From the cell containing the given text, extract its center point as [x, y] coordinate. 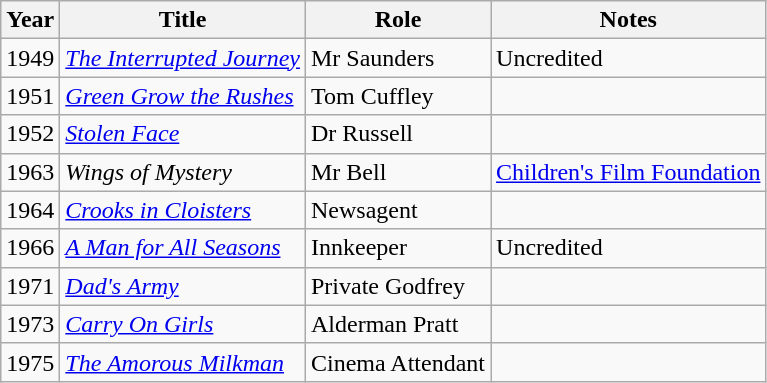
1949 [30, 58]
A Man for All Seasons [183, 248]
Year [30, 20]
1964 [30, 210]
Green Grow the Rushes [183, 96]
Crooks in Cloisters [183, 210]
Mr Saunders [398, 58]
1952 [30, 134]
Dad's Army [183, 286]
1973 [30, 324]
The Interrupted Journey [183, 58]
Children's Film Foundation [628, 172]
1971 [30, 286]
Mr Bell [398, 172]
1966 [30, 248]
1951 [30, 96]
Private Godfrey [398, 286]
Cinema Attendant [398, 362]
Wings of Mystery [183, 172]
Dr Russell [398, 134]
Newsagent [398, 210]
Tom Cuffley [398, 96]
Innkeeper [398, 248]
The Amorous Milkman [183, 362]
Alderman Pratt [398, 324]
1975 [30, 362]
Role [398, 20]
Notes [628, 20]
Title [183, 20]
1963 [30, 172]
Carry On Girls [183, 324]
Stolen Face [183, 134]
